Return (X, Y) of the center of cell containing provided text 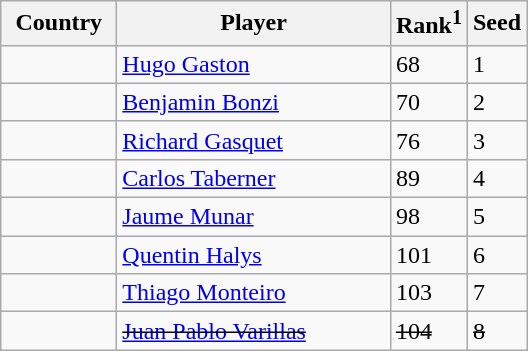
104 (428, 331)
Carlos Taberner (254, 178)
Country (59, 24)
2 (496, 102)
4 (496, 178)
Quentin Halys (254, 255)
5 (496, 217)
Jaume Munar (254, 217)
3 (496, 140)
76 (428, 140)
98 (428, 217)
8 (496, 331)
1 (496, 64)
Hugo Gaston (254, 64)
103 (428, 293)
7 (496, 293)
Seed (496, 24)
68 (428, 64)
Benjamin Bonzi (254, 102)
Thiago Monteiro (254, 293)
6 (496, 255)
Richard Gasquet (254, 140)
70 (428, 102)
89 (428, 178)
Player (254, 24)
101 (428, 255)
Juan Pablo Varillas (254, 331)
Rank1 (428, 24)
